Output the (X, Y) coordinate of the center of the cell containing the given text.  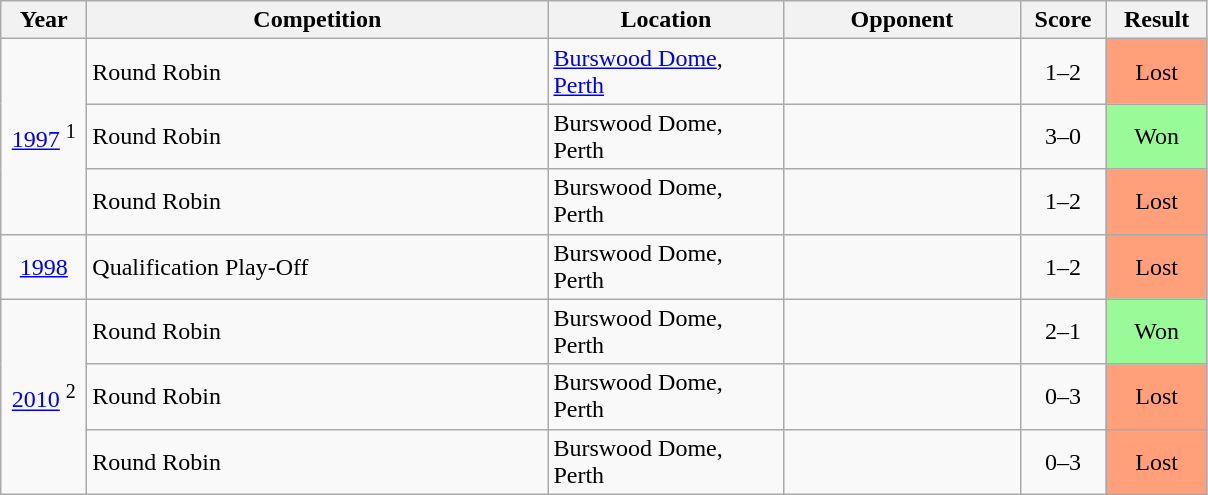
Score (1063, 20)
Competition (318, 20)
2–1 (1063, 332)
Qualification Play-Off (318, 266)
Result (1156, 20)
3–0 (1063, 136)
Location (666, 20)
2010 2 (44, 396)
Year (44, 20)
1998 (44, 266)
Opponent (902, 20)
1997 1 (44, 136)
